Output the [X, Y] coordinate of the center of the cell containing the given text.  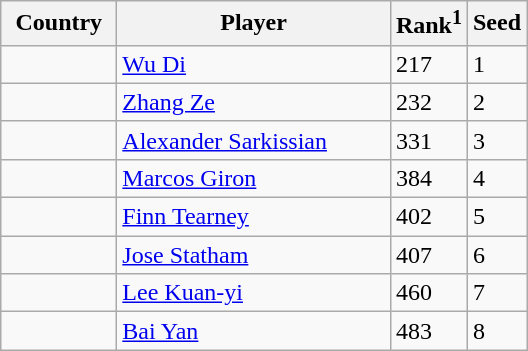
384 [428, 178]
Jose Statham [254, 255]
331 [428, 140]
232 [428, 102]
217 [428, 64]
Seed [496, 24]
Wu Di [254, 64]
3 [496, 140]
402 [428, 217]
7 [496, 293]
460 [428, 293]
Bai Yan [254, 331]
Player [254, 24]
Country [59, 24]
5 [496, 217]
6 [496, 255]
Marcos Giron [254, 178]
2 [496, 102]
407 [428, 255]
Lee Kuan-yi [254, 293]
483 [428, 331]
8 [496, 331]
1 [496, 64]
4 [496, 178]
Alexander Sarkissian [254, 140]
Zhang Ze [254, 102]
Finn Tearney [254, 217]
Rank1 [428, 24]
